Scan for the cell matching the given text and deliver its [X, Y] coordinate at center. 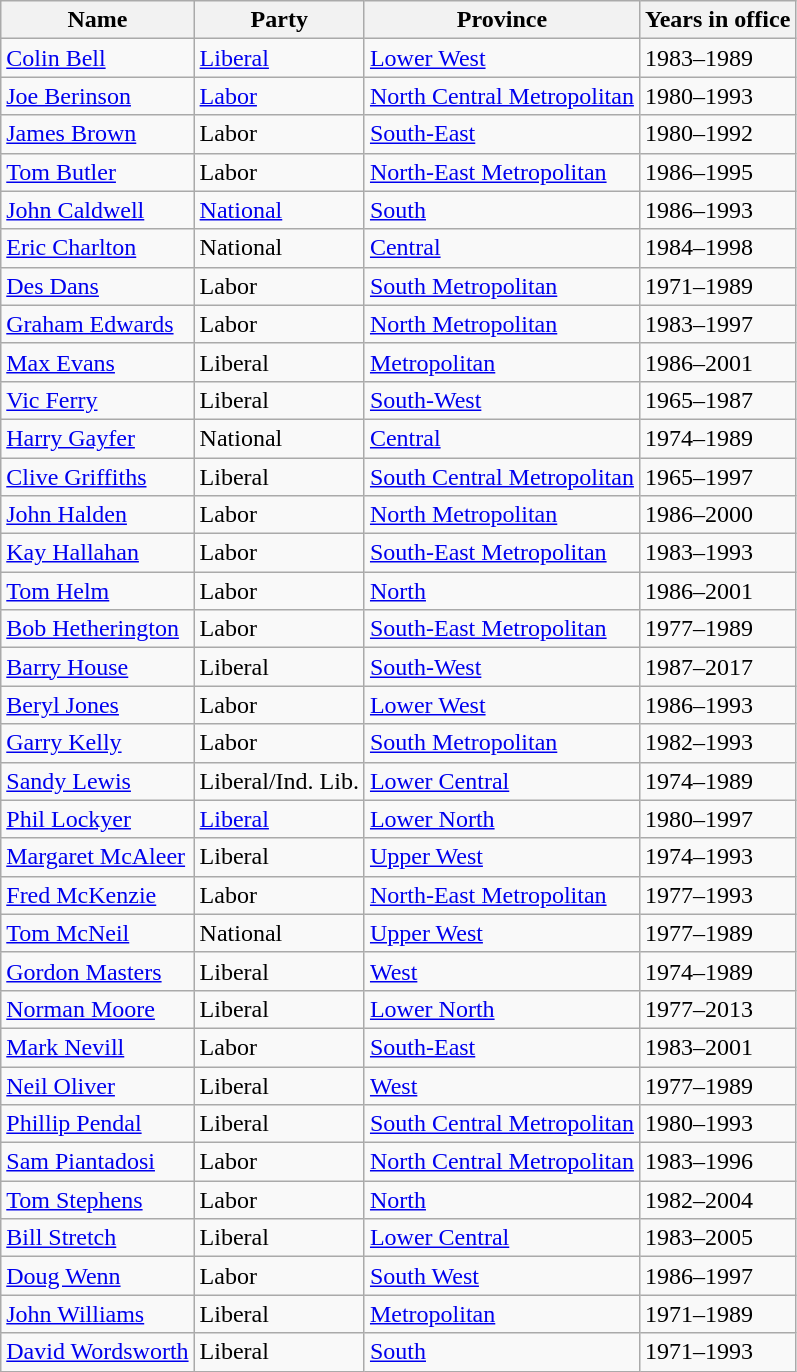
James Brown [98, 134]
Tom Stephens [98, 1200]
1986–1997 [717, 1276]
Gordon Masters [98, 971]
1982–1993 [717, 743]
Bob Hetherington [98, 629]
1980–1992 [717, 134]
John Halden [98, 515]
Tom McNeil [98, 933]
1986–1995 [717, 172]
1984–1998 [717, 248]
1965–1987 [717, 400]
1977–1993 [717, 895]
Tom Helm [98, 591]
Harry Gayfer [98, 438]
John Caldwell [98, 210]
South West [502, 1276]
Province [502, 20]
Mark Nevill [98, 1047]
1983–1996 [717, 1162]
Phillip Pendal [98, 1124]
Sam Piantadosi [98, 1162]
1965–1997 [717, 477]
1971–1993 [717, 1352]
Beryl Jones [98, 705]
Doug Wenn [98, 1276]
John Williams [98, 1314]
Des Dans [98, 286]
Fred McKenzie [98, 895]
Liberal/Ind. Lib. [279, 781]
1977–2013 [717, 1009]
Max Evans [98, 362]
Graham Edwards [98, 324]
1983–2005 [717, 1238]
Party [279, 20]
Margaret McAleer [98, 857]
Bill Stretch [98, 1238]
Neil Oliver [98, 1085]
1983–1989 [717, 58]
Vic Ferry [98, 400]
1986–2000 [717, 515]
Eric Charlton [98, 248]
Joe Berinson [98, 96]
1982–2004 [717, 1200]
Colin Bell [98, 58]
Sandy Lewis [98, 781]
1983–2001 [717, 1047]
Tom Butler [98, 172]
1980–1997 [717, 819]
Years in office [717, 20]
1983–1997 [717, 324]
1974–1993 [717, 857]
1983–1993 [717, 553]
Barry House [98, 667]
David Wordsworth [98, 1352]
1987–2017 [717, 667]
Name [98, 20]
Norman Moore [98, 1009]
Phil Lockyer [98, 819]
Garry Kelly [98, 743]
Kay Hallahan [98, 553]
Clive Griffiths [98, 477]
